Extract the (X, Y) coordinate from the center of the cell holding the provided text.  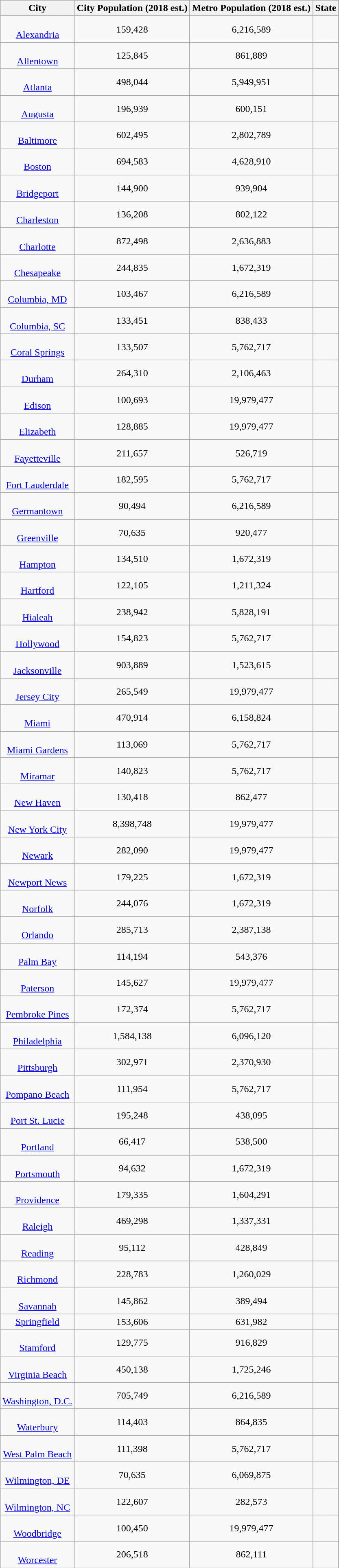
206,518 (132, 1555)
Raleigh (37, 1222)
Port St. Lucie (37, 1115)
228,783 (132, 1274)
526,719 (252, 453)
111,954 (132, 1089)
Stamford (37, 1343)
1,584,138 (132, 1036)
Chesapeake (37, 267)
103,467 (132, 294)
631,982 (252, 1322)
694,583 (132, 161)
144,900 (132, 188)
Columbia, MD (37, 294)
265,549 (132, 691)
95,112 (132, 1248)
Fayetteville (37, 453)
Worcester (37, 1555)
Alexandria (37, 29)
602,495 (132, 135)
113,069 (132, 744)
1,211,324 (252, 586)
2,370,930 (252, 1062)
Portland (37, 1142)
Charleston (37, 214)
450,138 (132, 1369)
469,298 (132, 1222)
Bridgeport (37, 188)
Columbia, SC (37, 320)
5,828,191 (252, 612)
Virginia Beach (37, 1369)
2,636,883 (252, 241)
543,376 (252, 956)
Durham (37, 374)
389,494 (252, 1300)
4,628,910 (252, 161)
862,111 (252, 1555)
1,260,029 (252, 1274)
140,823 (132, 771)
134,510 (132, 559)
Palm Bay (37, 956)
Edison (37, 400)
Jersey City (37, 691)
New Haven (37, 797)
182,595 (132, 480)
114,403 (132, 1422)
66,417 (132, 1142)
City (37, 8)
Metro Population (2018 est.) (252, 8)
Miami Gardens (37, 744)
Woodbridge (37, 1528)
864,835 (252, 1422)
1,725,246 (252, 1369)
498,044 (132, 82)
5,949,951 (252, 82)
538,500 (252, 1142)
145,627 (132, 983)
838,433 (252, 320)
Newark (37, 850)
Washington, D.C. (37, 1396)
153,606 (132, 1322)
136,208 (132, 214)
Philadelphia (37, 1036)
130,418 (132, 797)
Charlotte (37, 241)
100,693 (132, 400)
New York City (37, 824)
211,657 (132, 453)
Pompano Beach (37, 1089)
244,835 (132, 267)
Waterbury (37, 1422)
Baltimore (37, 135)
Coral Springs (37, 347)
Wilmington, DE (37, 1475)
244,076 (132, 903)
438,095 (252, 1115)
Hialeah (37, 612)
Hollywood (37, 638)
2,802,789 (252, 135)
Reading (37, 1248)
Greenville (37, 533)
1,523,615 (252, 664)
Hartford (37, 586)
128,885 (132, 427)
Wilmington, NC (37, 1502)
8,398,748 (132, 824)
West Palm Beach (37, 1449)
282,090 (132, 850)
154,823 (132, 638)
122,105 (132, 586)
111,398 (132, 1449)
264,310 (132, 374)
Portsmouth (37, 1168)
282,573 (252, 1502)
Newport News (37, 877)
1,337,331 (252, 1222)
939,904 (252, 188)
6,158,824 (252, 717)
Pittsburgh (37, 1062)
195,248 (132, 1115)
Germantown (37, 506)
470,914 (132, 717)
159,428 (132, 29)
302,971 (132, 1062)
179,335 (132, 1195)
133,451 (132, 320)
428,849 (252, 1248)
196,939 (132, 108)
114,194 (132, 956)
Pembroke Pines (37, 1009)
705,749 (132, 1396)
238,942 (132, 612)
920,477 (252, 533)
6,069,875 (252, 1475)
City Population (2018 est.) (132, 8)
Miami (37, 717)
2,387,138 (252, 930)
Norfolk (37, 903)
916,829 (252, 1343)
100,450 (132, 1528)
Orlando (37, 930)
172,374 (132, 1009)
State (326, 8)
Richmond (37, 1274)
903,889 (132, 664)
2,106,463 (252, 374)
Springfield (37, 1322)
94,632 (132, 1168)
802,122 (252, 214)
90,494 (132, 506)
Savannah (37, 1300)
129,775 (132, 1343)
179,225 (132, 877)
Hampton (37, 559)
Allentown (37, 55)
122,607 (132, 1502)
Atlanta (37, 82)
Elizabeth (37, 427)
Boston (37, 161)
6,096,120 (252, 1036)
133,507 (132, 347)
Fort Lauderdale (37, 480)
861,889 (252, 55)
145,862 (132, 1300)
862,477 (252, 797)
600,151 (252, 108)
Augusta (37, 108)
Providence (37, 1195)
125,845 (132, 55)
285,713 (132, 930)
Miramar (37, 771)
Jacksonville (37, 664)
872,498 (132, 241)
1,604,291 (252, 1195)
Paterson (37, 983)
